Determine the [x, y] coordinate at the center of the cell enclosing the given text.  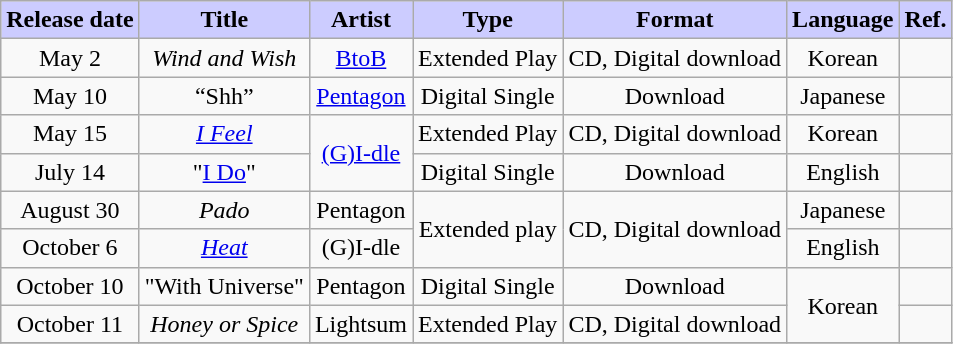
Extended play [487, 229]
Heat [224, 248]
May 10 [70, 96]
October 6 [70, 248]
"I Do" [224, 172]
Release date [70, 20]
“Shh” [224, 96]
Format [675, 20]
Language [843, 20]
BtoB [360, 58]
Artist [360, 20]
Honey or Spice [224, 324]
July 14 [70, 172]
I Feel [224, 134]
Title [224, 20]
Wind and Wish [224, 58]
May 15 [70, 134]
Pado [224, 210]
Ref. [926, 20]
"With Universe" [224, 286]
Lightsum [360, 324]
Type [487, 20]
October 10 [70, 286]
May 2 [70, 58]
August 30 [70, 210]
October 11 [70, 324]
